Search for the cell housing the specified text and yield its (x, y) center coordinate. 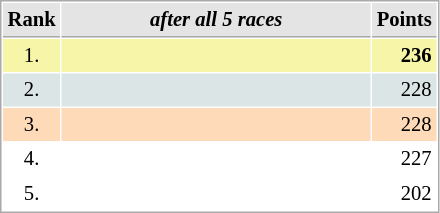
202 (404, 194)
227 (404, 158)
5. (32, 194)
after all 5 races (216, 20)
1. (32, 56)
Rank (32, 20)
Points (404, 20)
4. (32, 158)
3. (32, 124)
2. (32, 90)
236 (404, 56)
